Provide the [X, Y] coordinate of the cell's center where the given text is located.  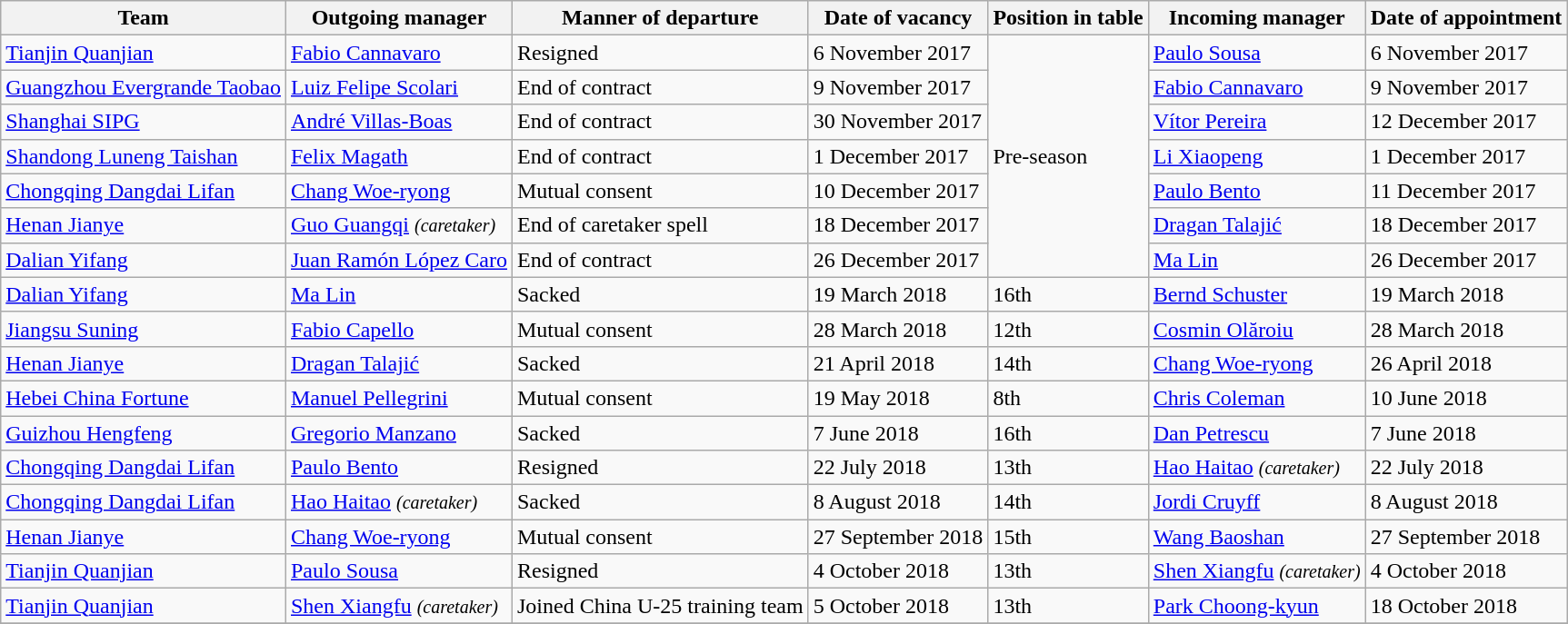
Park Choong-kyun [1256, 606]
Guo Guangqi (caretaker) [398, 225]
Manuel Pellegrini [398, 398]
Hebei China Fortune [144, 398]
Li Xiaopeng [1256, 156]
21 April 2018 [898, 363]
Felix Magath [398, 156]
André Villas-Boas [398, 122]
Joined China U-25 training team [660, 606]
Juan Ramón López Caro [398, 260]
26 April 2018 [1466, 363]
Guangzhou Evergrande Taobao [144, 87]
Shandong Luneng Taishan [144, 156]
12 December 2017 [1466, 122]
Chris Coleman [1256, 398]
8th [1068, 398]
Position in table [1068, 18]
Luiz Felipe Scolari [398, 87]
Manner of departure [660, 18]
Dan Petrescu [1256, 433]
10 June 2018 [1466, 398]
Wang Baoshan [1256, 537]
18 October 2018 [1466, 606]
Guizhou Hengfeng [144, 433]
5 October 2018 [898, 606]
Cosmin Olăroiu [1256, 329]
Jiangsu Suning [144, 329]
Jordi Cruyff [1256, 502]
Gregorio Manzano [398, 433]
Shanghai SIPG [144, 122]
19 May 2018 [898, 398]
Vítor Pereira [1256, 122]
Incoming manager [1256, 18]
Bernd Schuster [1256, 294]
End of caretaker spell [660, 225]
Pre-season [1068, 156]
Team [144, 18]
11 December 2017 [1466, 191]
Outgoing manager [398, 18]
12th [1068, 329]
15th [1068, 537]
Date of vacancy [898, 18]
30 November 2017 [898, 122]
10 December 2017 [898, 191]
Date of appointment [1466, 18]
Fabio Capello [398, 329]
